Determine the (x, y) coordinate at the center of the cell enclosing the given text.  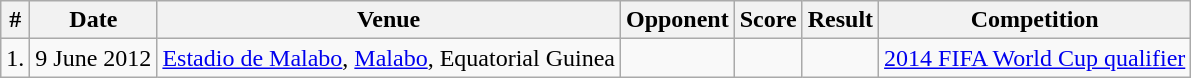
Date (94, 20)
Estadio de Malabo, Malabo, Equatorial Guinea (389, 58)
9 June 2012 (94, 58)
# (16, 20)
Opponent (677, 20)
1. (16, 58)
Venue (389, 20)
2014 FIFA World Cup qualifier (1035, 58)
Score (768, 20)
Competition (1035, 20)
Result (840, 20)
